Capture the cell that displays the provided text and extract its (X, Y) central coordinate. 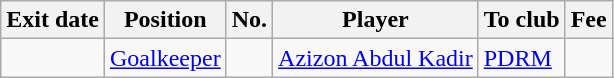
Exit date (53, 20)
Player (376, 20)
No. (249, 20)
PDRM (522, 58)
Position (165, 20)
Goalkeeper (165, 58)
To club (522, 20)
Azizon Abdul Kadir (376, 58)
Fee (588, 20)
